For the text-containing cell, return its midpoint in (X, Y) coordinate format. 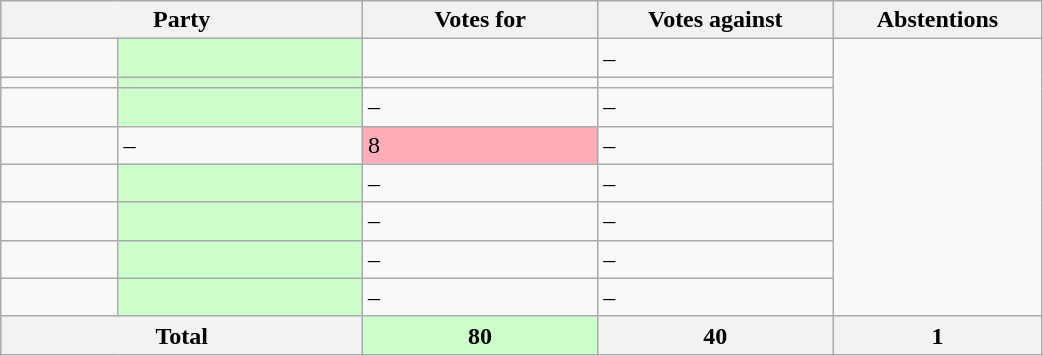
1 (938, 335)
40 (716, 335)
Votes for (480, 20)
80 (480, 335)
Total (182, 335)
Abstentions (938, 20)
8 (480, 145)
Votes against (716, 20)
Party (182, 20)
